Return the (x, y) coordinate for the center point of the cell that contains the specified text.  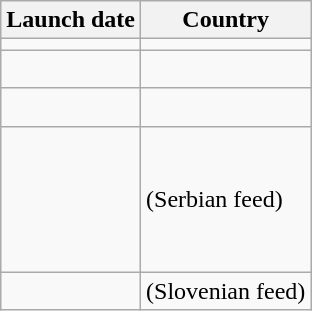
(Slovenian feed) (226, 291)
Country (226, 20)
(Serbian feed) (226, 199)
Launch date (71, 20)
